Identify which cell holds the provided text, then report its [x, y] central coordinate. 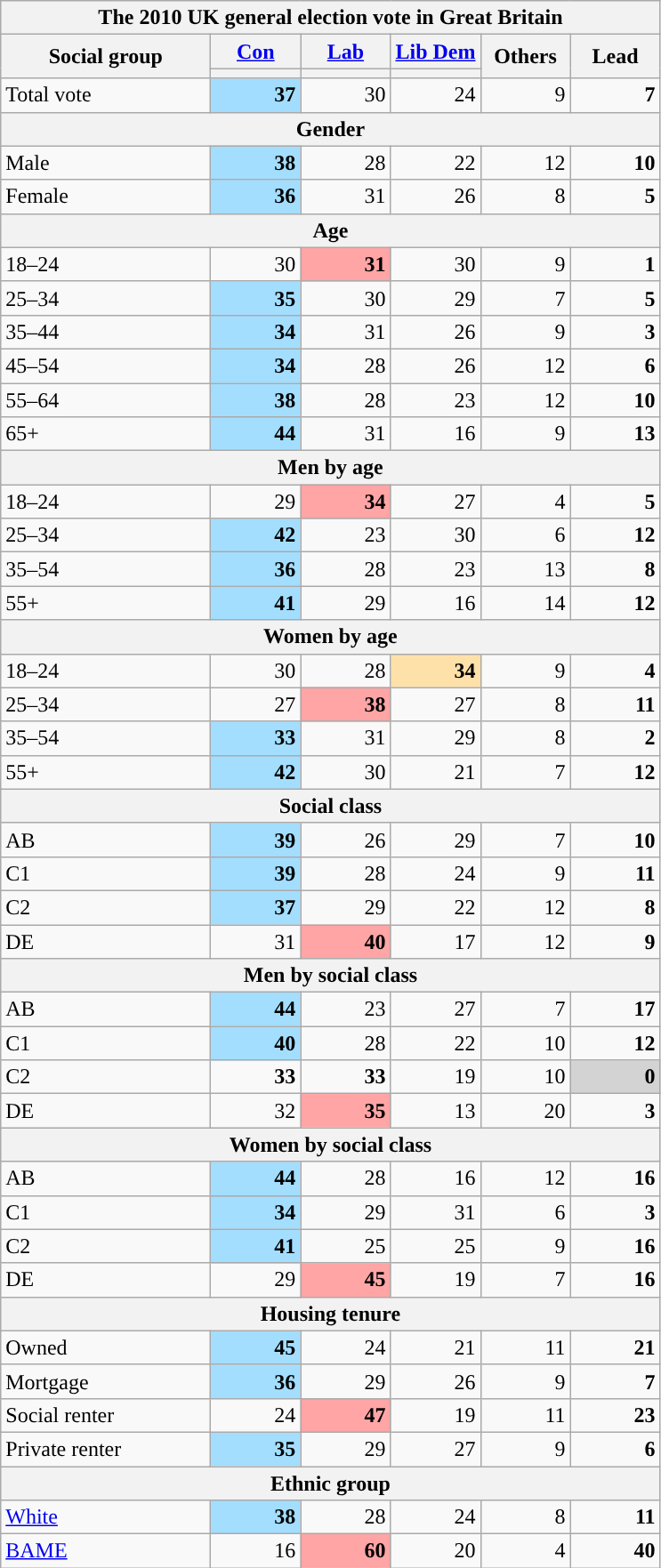
Female [106, 197]
55–64 [106, 399]
Housing tenure [331, 1314]
Owned [106, 1347]
60 [345, 1551]
White [106, 1517]
Private renter [106, 1449]
BAME [106, 1551]
2 [616, 738]
14 [525, 603]
Lead [616, 57]
Male [106, 163]
Age [331, 230]
Women by age [331, 637]
Mortgage [106, 1381]
32 [256, 1111]
Ethnic group [331, 1483]
Social class [331, 806]
45–54 [106, 366]
1 [616, 264]
The 2010 UK general election vote in Great Britain [331, 18]
65+ [106, 434]
Gender [331, 129]
Con [256, 52]
Lab [345, 52]
35–44 [106, 332]
Lib Dem [436, 52]
Total vote [106, 95]
Others [525, 57]
Men by social class [331, 976]
Women by social class [331, 1145]
Men by age [331, 468]
0 [616, 1077]
Social group [106, 57]
Social renter [106, 1415]
47 [345, 1415]
